Capture the cell that displays the provided text and extract its [x, y] central coordinate. 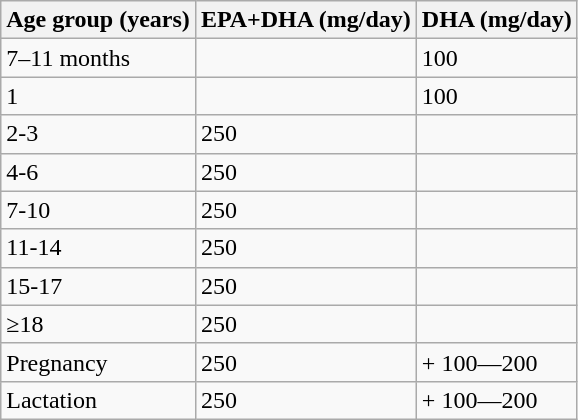
15-17 [98, 286]
Pregnancy [98, 362]
4-6 [98, 172]
Lactation [98, 400]
7-10 [98, 210]
EPA+DHA (mg/day) [306, 20]
11-14 [98, 248]
Age group (years) [98, 20]
1 [98, 96]
2-3 [98, 134]
≥18 [98, 324]
DHA (mg/day) [496, 20]
7–11 months [98, 58]
